Pinpoint the cell where the given text exists, returning its (X, Y) midpoint coordinate. 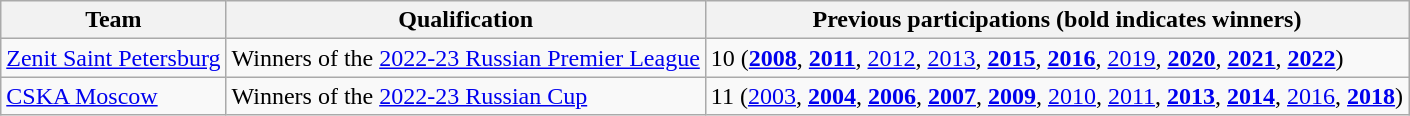
Previous participations (bold indicates winners) (1056, 20)
11 (2003, 2004, 2006, 2007, 2009, 2010, 2011, 2013, 2014, 2016, 2018) (1056, 96)
Zenit Saint Petersburg (114, 58)
CSKA Moscow (114, 96)
Team (114, 20)
Winners of the 2022-23 Russian Cup (466, 96)
Qualification (466, 20)
10 (2008, 2011, 2012, 2013, 2015, 2016, 2019, 2020, 2021, 2022) (1056, 58)
Winners of the 2022-23 Russian Premier League (466, 58)
